Extract the [x, y] coordinate from the center of the cell holding the provided text.  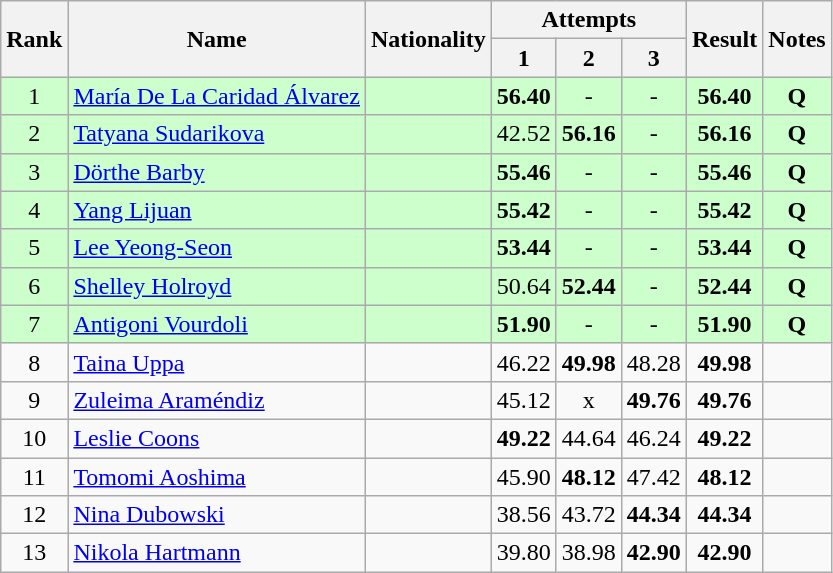
María De La Caridad Álvarez [217, 96]
43.72 [588, 515]
Yang Lijuan [217, 210]
48.28 [654, 362]
Shelley Holroyd [217, 286]
Leslie Coons [217, 438]
42.52 [524, 134]
Rank [34, 39]
7 [34, 324]
39.80 [524, 553]
Result [724, 39]
Notes [797, 39]
Tatyana Sudarikova [217, 134]
9 [34, 400]
44.64 [588, 438]
10 [34, 438]
13 [34, 553]
Nationality [428, 39]
8 [34, 362]
45.90 [524, 477]
38.56 [524, 515]
4 [34, 210]
46.24 [654, 438]
45.12 [524, 400]
x [588, 400]
47.42 [654, 477]
11 [34, 477]
46.22 [524, 362]
6 [34, 286]
Nina Dubowski [217, 515]
Tomomi Aoshima [217, 477]
Attempts [588, 20]
Antigoni Vourdoli [217, 324]
Dörthe Barby [217, 172]
Zuleima Araméndiz [217, 400]
Taina Uppa [217, 362]
Nikola Hartmann [217, 553]
5 [34, 248]
50.64 [524, 286]
38.98 [588, 553]
Lee Yeong-Seon [217, 248]
Name [217, 39]
12 [34, 515]
